Detect which cell encompasses the target text, then output its (X, Y) center coordinate. 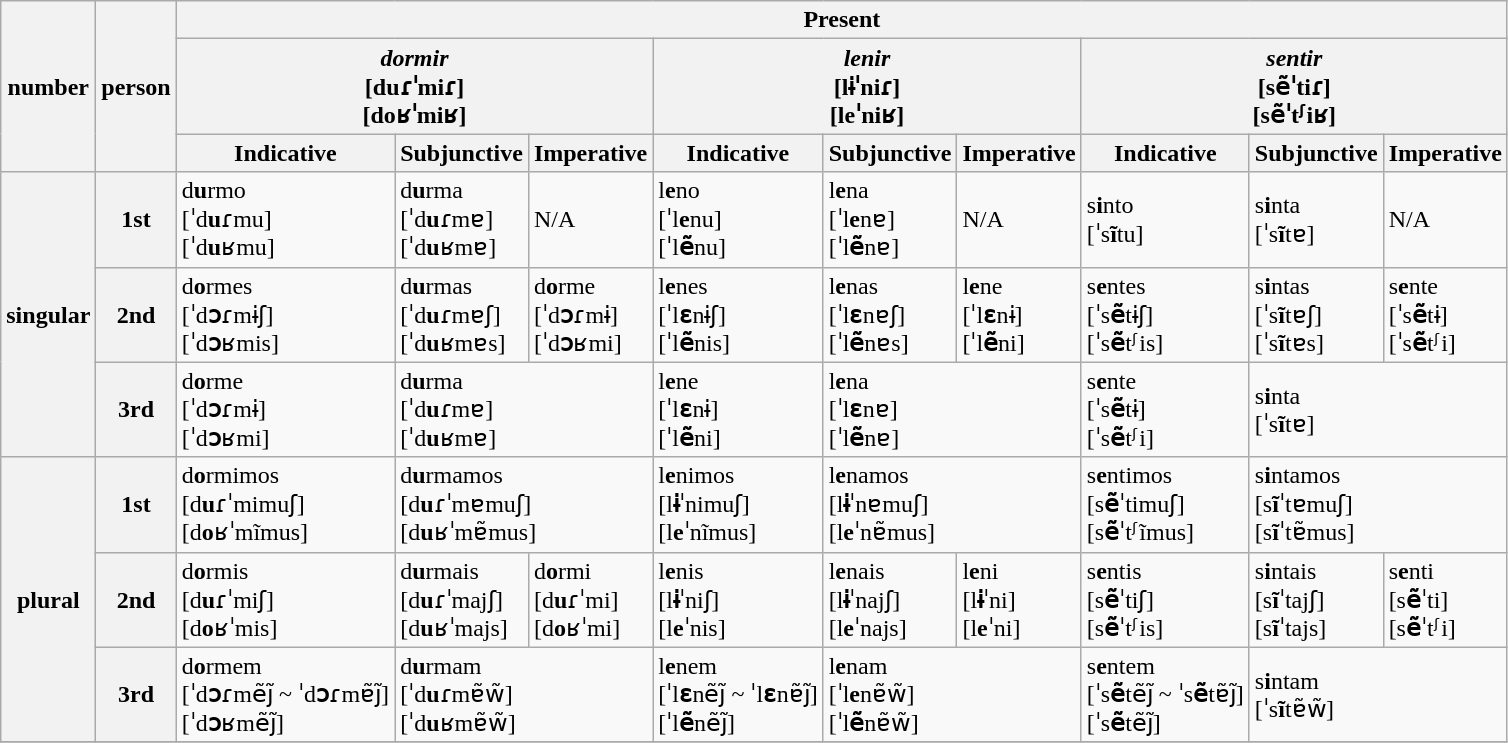
sentis[sẽˈtiʃ][sẽˈtᶴis] (1165, 600)
lenir[lɨˈniɾ][leˈniʁ] (868, 86)
sinto[ˈsĩtu] (1165, 220)
leni[lɨˈni][leˈni] (1019, 600)
Present (842, 20)
lenam[ˈlenɐ̃w̃][ˈlẽnɐ̃w̃] (952, 694)
sentimos[sẽˈtimuʃ][sẽˈtᶴĩmus] (1165, 504)
durmamos[duɾˈmɐmuʃ][duʁˈmɐ̃mus] (524, 504)
sentem[ˈsẽtẽj̃ ~ ˈsẽtɐ̃j̃][ˈsẽtẽj̃] (1165, 694)
sentes[ˈsẽtɨʃ][ˈsẽtᶴis] (1165, 314)
dormi[duɾˈmi][doʁˈmi] (590, 600)
plural (48, 600)
singular (48, 314)
dormir[duɾˈmiɾ][doʁˈmiʁ] (414, 86)
sentir[sẽˈtiɾ][sẽˈtᶴiʁ] (1294, 86)
dormes[ˈdɔɾmɨʃ][ˈdɔʁmis] (285, 314)
durmais[duɾˈmajʃ][duʁˈmajs] (462, 600)
sintamos[sĩˈtɐmuʃ][sĩˈtɐ̃mus] (1378, 504)
lenas[ˈlɛnɐʃ][ˈlẽnɐs] (890, 314)
sintam[ˈsĩtɐ̃w̃] (1378, 694)
dormis[duɾˈmiʃ][doʁˈmis] (285, 600)
lena[ˈlɛnɐ][ˈlẽnɐ] (952, 410)
leno[ˈlenu][ˈlẽnu] (738, 220)
lenes[ˈlɛnɨʃ][ˈlẽnis] (738, 314)
durmo[ˈduɾmu][ˈduʁmu] (285, 220)
sintais[sĩˈtajʃ][sĩˈtajs] (1316, 600)
lenem[ˈlɛnẽj̃ ~ ˈlɛnɐ̃j̃][ˈlẽnẽj̃] (738, 694)
durmas[ˈduɾmɐʃ][ˈduʁmɐs] (462, 314)
durmam[ˈduɾmɐ̃w̃][ˈduʁmɐ̃w̃] (524, 694)
dormem[ˈdɔɾmẽj̃ ~ ˈdɔɾmɐ̃j̃][ˈdɔʁmẽj̃] (285, 694)
lenamos[lɨˈnɐmuʃ][leˈnɐ̃mus] (952, 504)
number (48, 86)
sintas[ˈsĩtɐʃ][ˈsĩtɐs] (1316, 314)
lenais[lɨˈnajʃ][leˈnajs] (890, 600)
senti[sẽˈti][sẽˈtᶴi] (1445, 600)
dormimos[duɾˈmimuʃ][doʁˈmĩmus] (285, 504)
lenimos[lɨˈnimuʃ][leˈnĩmus] (738, 504)
lenis[lɨˈniʃ][leˈnis] (738, 600)
lena[ˈlenɐ][ˈlẽnɐ] (890, 220)
person (136, 86)
